Find where the given text appears and provide that cell's center as [X, Y] coordinate. 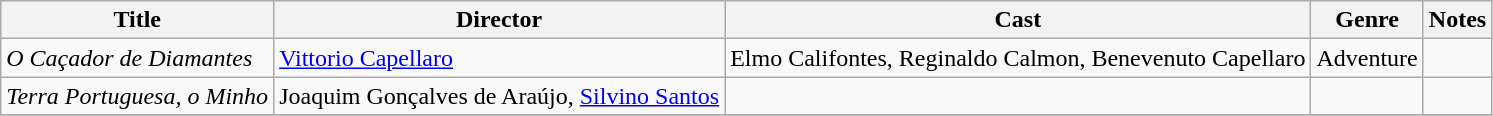
Cast [1018, 20]
Title [138, 20]
Joaquim Gonçalves de Araújo, Silvino Santos [500, 96]
Vittorio Capellaro [500, 58]
Notes [1457, 20]
Director [500, 20]
Elmo Califontes, Reginaldo Calmon, Benevenuto Capellaro [1018, 58]
O Caçador de Diamantes [138, 58]
Adventure [1367, 58]
Terra Portuguesa, o Minho [138, 96]
Genre [1367, 20]
